Return the (x, y) coordinate for the center point of the cell that contains the specified text.  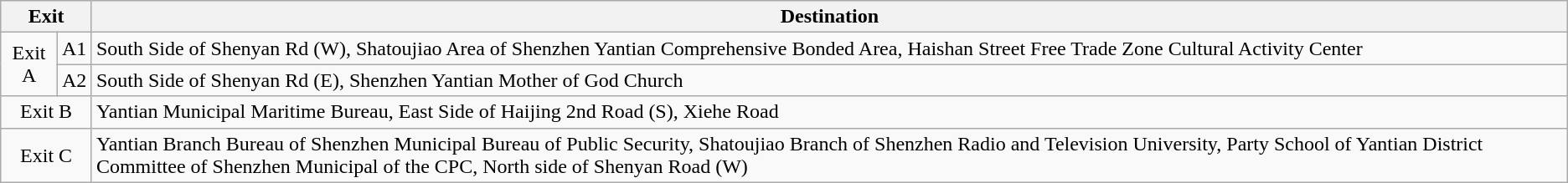
A1 (74, 48)
A2 (74, 80)
Exit C (47, 155)
South Side of Shenyan Rd (W), Shatoujiao Area of Shenzhen Yantian Comprehensive Bonded Area, Haishan Street Free Trade Zone Cultural Activity Center (829, 48)
Yantian Municipal Maritime Bureau, East Side of Haijing 2nd Road (S), Xiehe Road (829, 112)
Destination (829, 17)
Exit B (47, 112)
Exit A (29, 64)
South Side of Shenyan Rd (E), Shenzhen Yantian Mother of God Church (829, 80)
Exit (47, 17)
